Detect which cell encompasses the target text, then output its (X, Y) center coordinate. 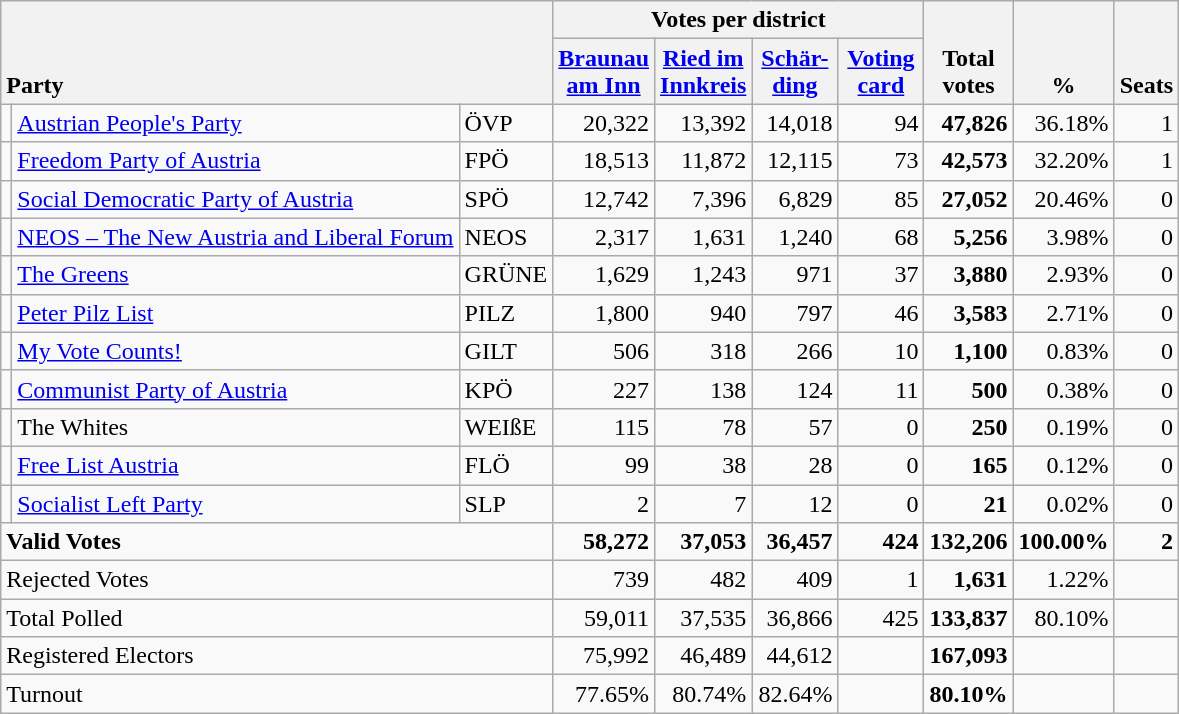
Registered Electors (277, 656)
227 (604, 389)
14,018 (795, 123)
Votingcard (881, 72)
68 (881, 237)
78 (704, 427)
7,396 (704, 199)
167,093 (968, 656)
37,535 (704, 618)
2,317 (604, 237)
58,272 (604, 542)
WEIßE (506, 427)
NEOS – The New Austria and Liberal Forum (236, 237)
1,240 (795, 237)
Communist Party of Austria (236, 389)
6,829 (795, 199)
36,457 (795, 542)
47,826 (968, 123)
115 (604, 427)
38 (704, 465)
424 (881, 542)
57 (795, 427)
Valid Votes (277, 542)
80.74% (704, 694)
Turnout (277, 694)
42,573 (968, 161)
425 (881, 618)
27,052 (968, 199)
500 (968, 389)
75,992 (604, 656)
NEOS (506, 237)
PILZ (506, 313)
37 (881, 275)
Braunauam Inn (604, 72)
Austrian People's Party (236, 123)
0.02% (1064, 503)
138 (704, 389)
12 (795, 503)
0.83% (1064, 351)
36.18% (1064, 123)
SPÖ (506, 199)
318 (704, 351)
28 (795, 465)
My Vote Counts! (236, 351)
940 (704, 313)
0.12% (1064, 465)
Party (277, 52)
85 (881, 199)
1,100 (968, 351)
482 (704, 580)
GILT (506, 351)
0.38% (1064, 389)
133,837 (968, 618)
46 (881, 313)
266 (795, 351)
21 (968, 503)
132,206 (968, 542)
KPÖ (506, 389)
The Greens (236, 275)
Rejected Votes (277, 580)
1,800 (604, 313)
11,872 (704, 161)
2.71% (1064, 313)
Freedom Party of Austria (236, 161)
12,115 (795, 161)
3.98% (1064, 237)
46,489 (704, 656)
ÖVP (506, 123)
The Whites (236, 427)
Votes per district (738, 20)
Ried imInnkreis (704, 72)
Socialist Left Party (236, 503)
20,322 (604, 123)
82.64% (795, 694)
99 (604, 465)
1,243 (704, 275)
971 (795, 275)
12,742 (604, 199)
FLÖ (506, 465)
36,866 (795, 618)
0.19% (1064, 427)
7 (704, 503)
Schär-ding (795, 72)
73 (881, 161)
165 (968, 465)
3,583 (968, 313)
Totalvotes (968, 52)
2.93% (1064, 275)
32.20% (1064, 161)
94 (881, 123)
77.65% (604, 694)
% (1064, 52)
1.22% (1064, 580)
59,011 (604, 618)
100.00% (1064, 542)
GRÜNE (506, 275)
SLP (506, 503)
Free List Austria (236, 465)
409 (795, 580)
739 (604, 580)
44,612 (795, 656)
Total Polled (277, 618)
20.46% (1064, 199)
10 (881, 351)
Social Democratic Party of Austria (236, 199)
Seats (1146, 52)
1,629 (604, 275)
Peter Pilz List (236, 313)
18,513 (604, 161)
124 (795, 389)
37,053 (704, 542)
3,880 (968, 275)
250 (968, 427)
13,392 (704, 123)
11 (881, 389)
797 (795, 313)
FPÖ (506, 161)
506 (604, 351)
5,256 (968, 237)
